Provide the (x, y) coordinate of the cell's center where the given text is located.  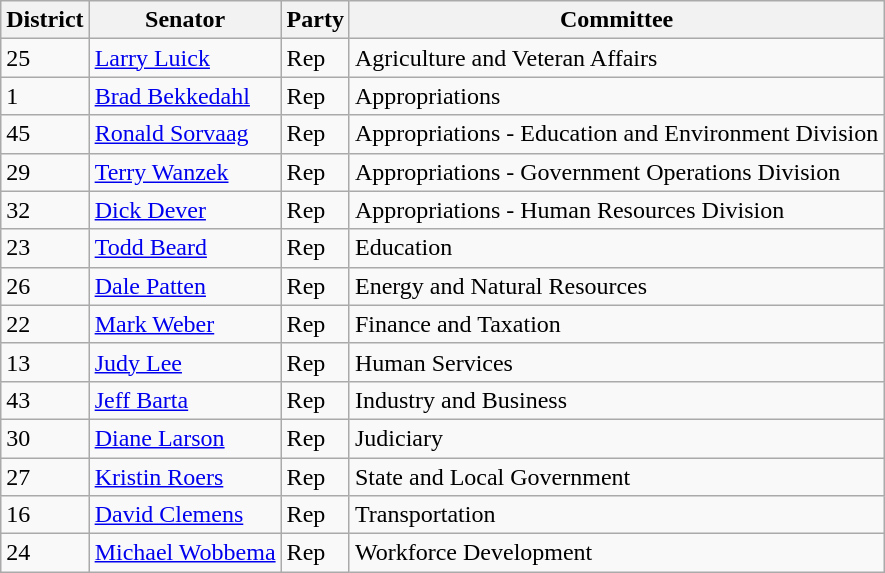
Larry Luick (185, 58)
Agriculture and Veteran Affairs (616, 58)
Michael Wobbema (185, 553)
District (45, 20)
Appropriations - Human Resources Division (616, 210)
Appropriations - Government Operations Division (616, 172)
Senator (185, 20)
State and Local Government (616, 477)
Diane Larson (185, 438)
16 (45, 515)
Todd Beard (185, 248)
Finance and Taxation (616, 324)
Mark Weber (185, 324)
Industry and Business (616, 400)
Jeff Barta (185, 400)
32 (45, 210)
29 (45, 172)
23 (45, 248)
27 (45, 477)
26 (45, 286)
Appropriations - Education and Environment Division (616, 134)
Workforce Development (616, 553)
Appropriations (616, 96)
Judy Lee (185, 362)
Transportation (616, 515)
Party (315, 20)
Terry Wanzek (185, 172)
30 (45, 438)
David Clemens (185, 515)
Brad Bekkedahl (185, 96)
Education (616, 248)
45 (45, 134)
Ronald Sorvaag (185, 134)
1 (45, 96)
Dick Dever (185, 210)
Dale Patten (185, 286)
Committee (616, 20)
13 (45, 362)
25 (45, 58)
24 (45, 553)
Human Services (616, 362)
Energy and Natural Resources (616, 286)
43 (45, 400)
Judiciary (616, 438)
Kristin Roers (185, 477)
22 (45, 324)
